Return (x, y) of the center of cell containing provided text 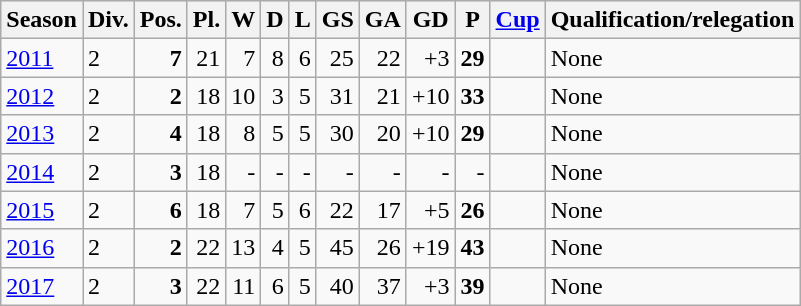
2015 (42, 210)
11 (244, 286)
P (472, 20)
13 (244, 248)
30 (338, 134)
+19 (430, 248)
Pl. (206, 20)
2012 (42, 96)
Pos. (160, 20)
GS (338, 20)
W (244, 20)
Div. (108, 20)
2011 (42, 58)
17 (382, 210)
2013 (42, 134)
10 (244, 96)
43 (472, 248)
2014 (42, 172)
Cup (518, 20)
33 (472, 96)
Qualification/relegation (672, 20)
D (275, 20)
L (302, 20)
25 (338, 58)
40 (338, 286)
GD (430, 20)
+5 (430, 210)
2017 (42, 286)
45 (338, 248)
2016 (42, 248)
31 (338, 96)
37 (382, 286)
20 (382, 134)
GA (382, 20)
Season (42, 20)
39 (472, 286)
